Locate the cell with the specified text and output its [x, y] center coordinate. 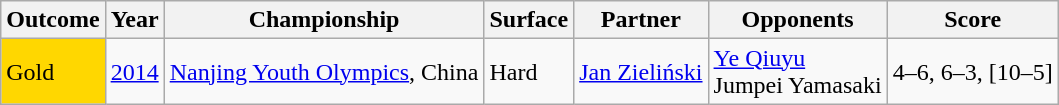
Ye Qiuyu Jumpei Yamasaki [798, 72]
Score [972, 20]
Outcome [53, 20]
Hard [529, 72]
Opponents [798, 20]
Gold [53, 72]
4–6, 6–3, [10–5] [972, 72]
Championship [324, 20]
Jan Zieliński [641, 72]
2014 [134, 72]
Nanjing Youth Olympics, China [324, 72]
Partner [641, 20]
Year [134, 20]
Surface [529, 20]
